Pinpoint the cell where the given text exists, returning its [X, Y] midpoint coordinate. 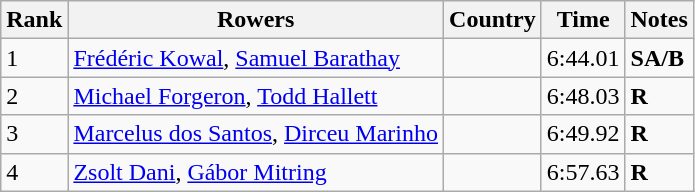
Country [493, 20]
Zsolt Dani, Gábor Mitring [256, 172]
Marcelus dos Santos, Dirceu Marinho [256, 134]
6:49.92 [583, 134]
2 [34, 96]
1 [34, 58]
Michael Forgeron, Todd Hallett [256, 96]
SA/B [659, 58]
6:44.01 [583, 58]
Frédéric Kowal, Samuel Barathay [256, 58]
3 [34, 134]
6:57.63 [583, 172]
6:48.03 [583, 96]
Time [583, 20]
4 [34, 172]
Rowers [256, 20]
Notes [659, 20]
Rank [34, 20]
